From the cell containing the given text, extract its center point as (x, y) coordinate. 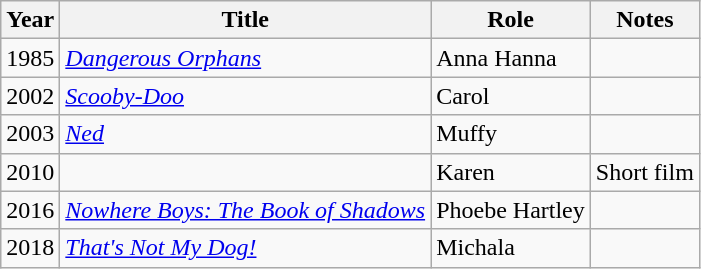
Phoebe Hartley (511, 210)
2002 (30, 96)
Muffy (511, 134)
Anna Hanna (511, 58)
2010 (30, 172)
Title (246, 20)
That's Not My Dog! (246, 248)
Carol (511, 96)
Year (30, 20)
1985 (30, 58)
Short film (644, 172)
Karen (511, 172)
Role (511, 20)
Notes (644, 20)
Ned (246, 134)
Michala (511, 248)
Scooby-Doo (246, 96)
2018 (30, 248)
2016 (30, 210)
2003 (30, 134)
Dangerous Orphans (246, 58)
Nowhere Boys: The Book of Shadows (246, 210)
